Scan for the cell matching the given text and deliver its (x, y) coordinate at center. 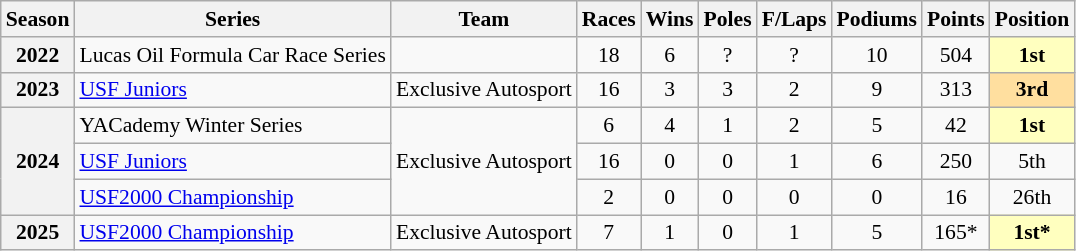
250 (956, 162)
2024 (38, 162)
YACademy Winter Series (232, 126)
2025 (38, 233)
Races (609, 19)
26th (1032, 197)
Position (1032, 19)
Team (484, 19)
18 (609, 55)
Podiums (878, 19)
4 (670, 126)
313 (956, 90)
Poles (728, 19)
7 (609, 233)
Points (956, 19)
Lucas Oil Formula Car Race Series (232, 55)
Series (232, 19)
Season (38, 19)
2023 (38, 90)
5th (1032, 162)
2022 (38, 55)
F/Laps (794, 19)
165* (956, 233)
10 (878, 55)
1st* (1032, 233)
9 (878, 90)
Wins (670, 19)
42 (956, 126)
504 (956, 55)
3rd (1032, 90)
